Detect which cell encompasses the target text, then output its (X, Y) center coordinate. 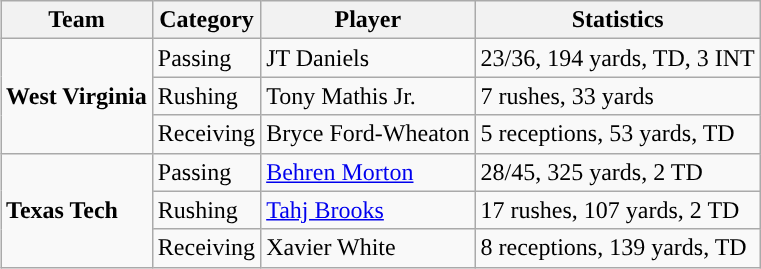
Category (206, 20)
8 receptions, 139 yards, TD (618, 248)
23/36, 194 yards, TD, 3 INT (618, 58)
JT Daniels (368, 58)
West Virginia (77, 96)
28/45, 325 yards, 2 TD (618, 172)
Xavier White (368, 248)
Team (77, 20)
Behren Morton (368, 172)
Tony Mathis Jr. (368, 96)
17 rushes, 107 yards, 2 TD (618, 210)
Player (368, 20)
Tahj Brooks (368, 210)
Bryce Ford-Wheaton (368, 134)
Statistics (618, 20)
5 receptions, 53 yards, TD (618, 134)
Texas Tech (77, 210)
7 rushes, 33 yards (618, 96)
